Find where the given text appears and provide that cell's center as [X, Y] coordinate. 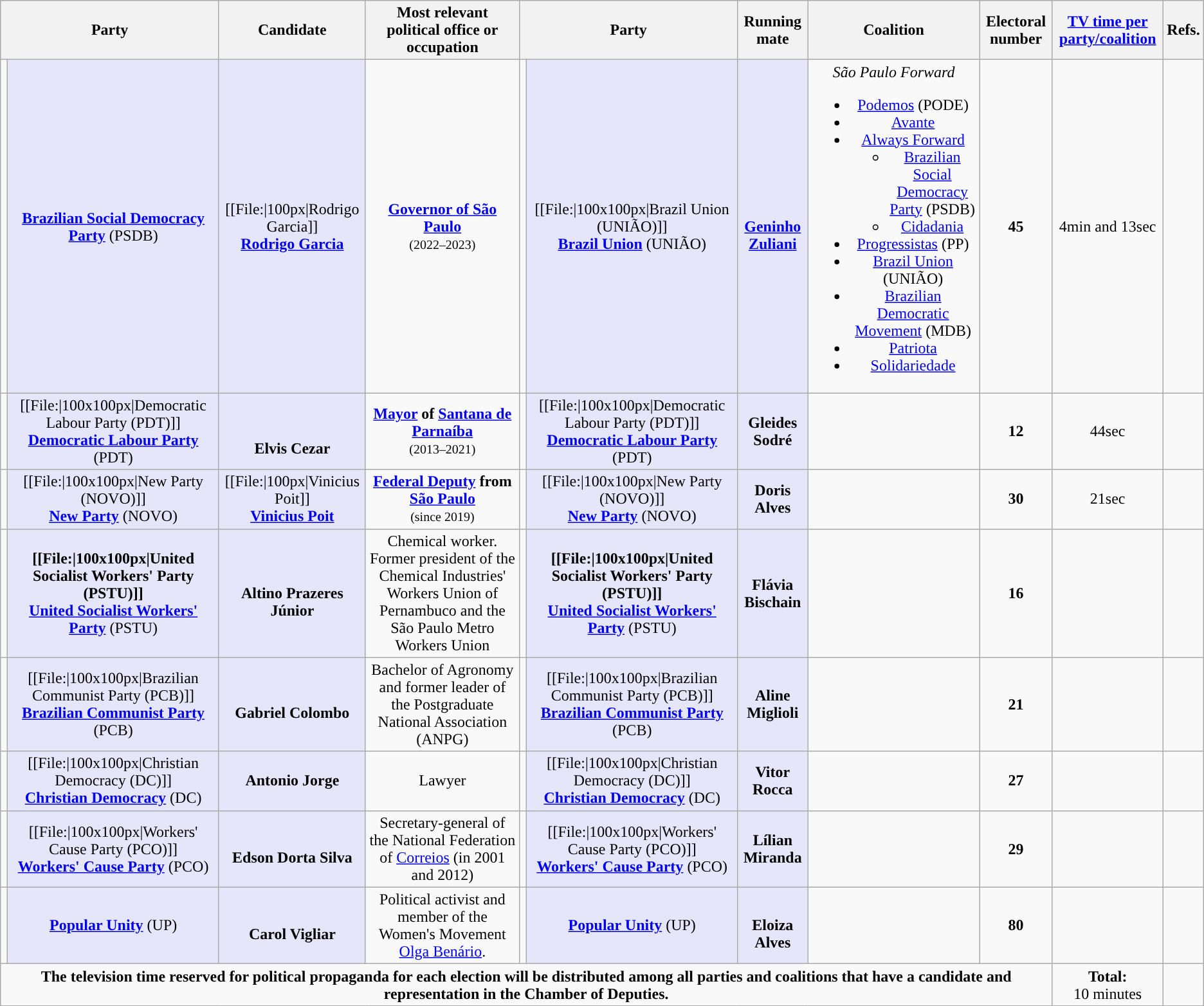
[[File:|100px|Rodrigo Garcia]]Rodrigo Garcia [292, 226]
30 [1016, 499]
Gleides Sodré [773, 431]
Mayor of Santana de Parnaíba(2013–2021) [442, 431]
Doris Alves [773, 499]
Secretary-general of the National Federation of Correios (in 2001 and 2012) [442, 849]
Bachelor of Agronomy and former leader of the Postgraduate National Association (ANPG) [442, 704]
Elvis Cezar [292, 431]
44sec [1108, 431]
Geninho Zuliani [773, 226]
12 [1016, 431]
Edson Dorta Silva [292, 849]
Chemical worker. Former president of the Chemical Industries' Workers Union of Pernambuco and the São Paulo Metro Workers Union [442, 593]
27 [1016, 781]
29 [1016, 849]
Aline Miglioli [773, 704]
45 [1016, 226]
Lawyer [442, 781]
Brazilian Social Democracy Party (PSDB) [113, 226]
Coalition [894, 30]
Refs. [1183, 30]
TV time per party/coalition [1108, 30]
Running mate [773, 30]
[[File:|100x100px|Brazil Union (UNIÃO)]]Brazil Union (UNIÃO) [632, 226]
Political activist and member of the Women's Movement Olga Benário. [442, 925]
Total:10 minutes [1108, 984]
Antonio Jorge [292, 781]
Governor of São Paulo(2022–2023) [442, 226]
Flávia Bischain [773, 593]
Federal Deputy from São Paulo(since 2019) [442, 499]
80 [1016, 925]
Candidate [292, 30]
Gabriel Colombo [292, 704]
Carol Vigliar [292, 925]
[[File:|100px|Vinicius Poit]]Vinicius Poit [292, 499]
4min and 13sec [1108, 226]
Eloiza Alves [773, 925]
Altino Prazeres Júnior [292, 593]
16 [1016, 593]
21sec [1108, 499]
21 [1016, 704]
Vitor Rocca [773, 781]
Electoral number [1016, 30]
Lílian Miranda [773, 849]
Most relevant political office or occupation [442, 30]
